Locate the cell with the specified text and output its [X, Y] center coordinate. 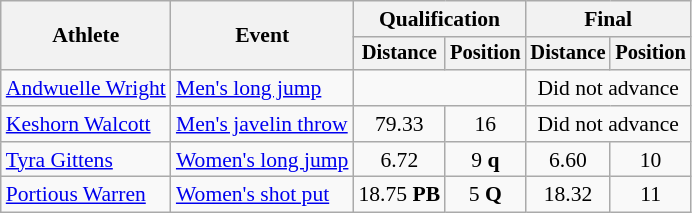
9 q [485, 160]
Portious Warren [86, 195]
Qualification [439, 19]
6.72 [399, 160]
16 [485, 124]
11 [650, 195]
Event [262, 36]
18.75 PB [399, 195]
79.33 [399, 124]
Andwuelle Wright [86, 88]
Athlete [86, 36]
Tyra Gittens [86, 160]
Final [608, 19]
Men's javelin throw [262, 124]
Keshorn Walcott [86, 124]
Men's long jump [262, 88]
5 Q [485, 195]
Women's long jump [262, 160]
6.60 [568, 160]
Women's shot put [262, 195]
18.32 [568, 195]
10 [650, 160]
